Extract the (X, Y) coordinate from the center of the cell holding the provided text.  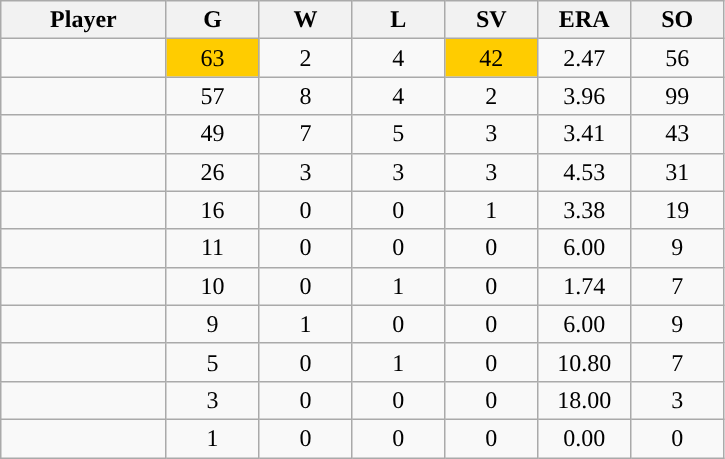
1.74 (584, 286)
10 (212, 286)
SV (492, 20)
W (306, 20)
2.47 (584, 58)
99 (678, 96)
0.00 (584, 438)
ERA (584, 20)
42 (492, 58)
11 (212, 248)
3.41 (584, 134)
49 (212, 134)
18.00 (584, 400)
26 (212, 172)
SO (678, 20)
3.96 (584, 96)
Player (84, 20)
4.53 (584, 172)
8 (306, 96)
56 (678, 58)
19 (678, 210)
57 (212, 96)
31 (678, 172)
43 (678, 134)
G (212, 20)
3.38 (584, 210)
63 (212, 58)
10.80 (584, 362)
L (398, 20)
16 (212, 210)
